Find where the given text appears and provide that cell's center as [X, Y] coordinate. 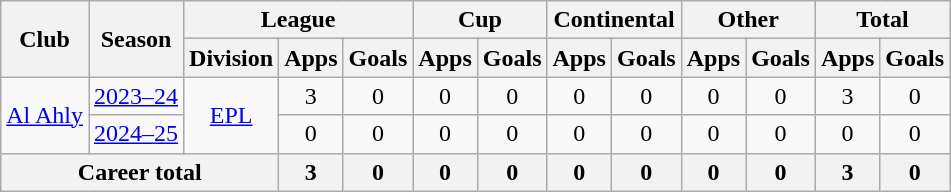
Al Ahly [45, 115]
Other [748, 20]
EPL [232, 115]
League [298, 20]
Division [232, 58]
Season [136, 39]
Cup [480, 20]
2024–25 [136, 134]
Total [882, 20]
2023–24 [136, 96]
Career total [140, 172]
Continental [614, 20]
Club [45, 39]
